Provide the (X, Y) coordinate of the cell's center where the given text is located.  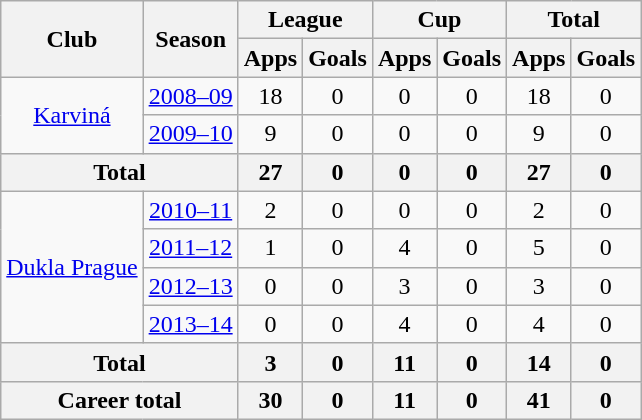
Club (72, 39)
2008–09 (190, 96)
41 (539, 400)
2011–12 (190, 248)
14 (539, 362)
2013–14 (190, 324)
2012–13 (190, 286)
1 (270, 248)
2009–10 (190, 134)
Cup (439, 20)
2010–11 (190, 210)
Dukla Prague (72, 267)
5 (539, 248)
Karviná (72, 115)
Season (190, 39)
Career total (120, 400)
League (305, 20)
30 (270, 400)
